Return the (x, y) coordinate for the center point of the cell that contains the specified text.  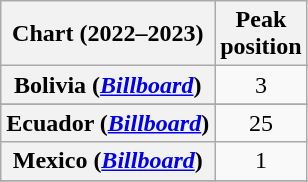
Ecuador (Billboard) (108, 123)
Peakposition (261, 34)
Chart (2022–2023) (108, 34)
Bolivia (Billboard) (108, 85)
Mexico (Billboard) (108, 161)
25 (261, 123)
1 (261, 161)
3 (261, 85)
